Find where the given text appears and provide that cell's center as (X, Y) coordinate. 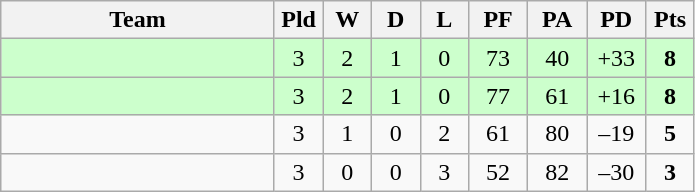
5 (670, 134)
–19 (616, 134)
+16 (616, 96)
Pld (298, 20)
Pts (670, 20)
PA (558, 20)
40 (558, 58)
PD (616, 20)
+33 (616, 58)
82 (558, 172)
W (348, 20)
77 (498, 96)
Team (138, 20)
80 (558, 134)
73 (498, 58)
52 (498, 172)
–30 (616, 172)
D (396, 20)
PF (498, 20)
L (444, 20)
